Detect which cell encompasses the target text, then output its (x, y) center coordinate. 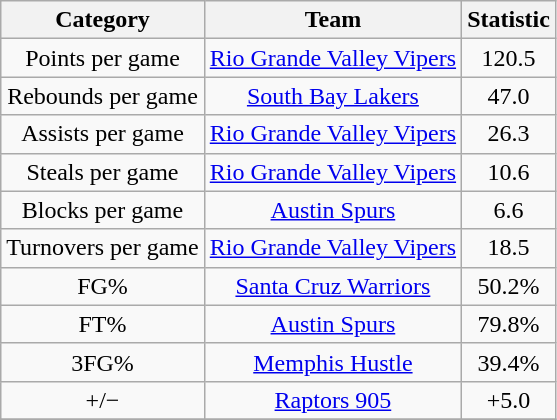
+/− (102, 400)
+5.0 (509, 400)
26.3 (509, 134)
Memphis Hustle (332, 362)
Turnovers per game (102, 248)
3FG% (102, 362)
50.2% (509, 286)
10.6 (509, 172)
Steals per game (102, 172)
18.5 (509, 248)
39.4% (509, 362)
Santa Cruz Warriors (332, 286)
47.0 (509, 96)
Category (102, 20)
Statistic (509, 20)
Rebounds per game (102, 96)
FG% (102, 286)
120.5 (509, 58)
Points per game (102, 58)
Blocks per game (102, 210)
Team (332, 20)
79.8% (509, 324)
FT% (102, 324)
Assists per game (102, 134)
South Bay Lakers (332, 96)
Raptors 905 (332, 400)
6.6 (509, 210)
